For the text-containing cell, return its midpoint in [x, y] coordinate format. 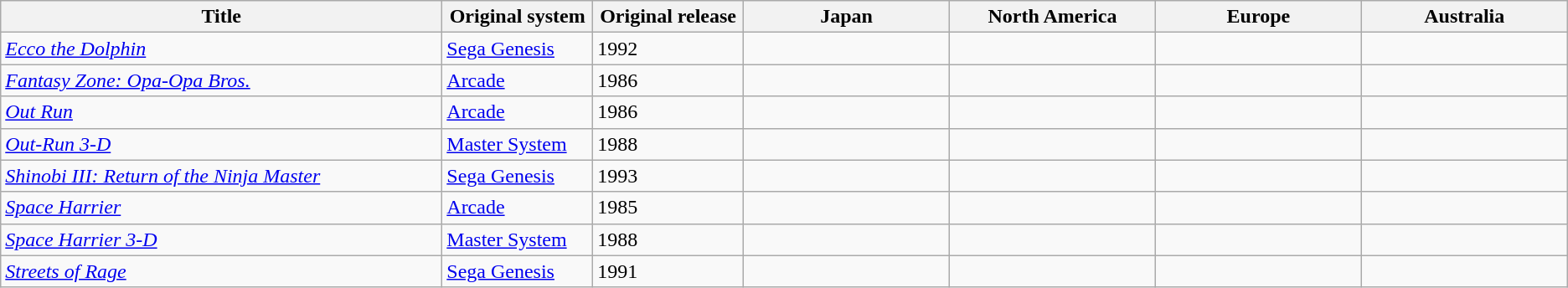
1991 [668, 271]
Space Harrier [221, 208]
Title [221, 17]
Original release [668, 17]
1992 [668, 49]
Out Run [221, 112]
Japan [847, 17]
Europe [1258, 17]
North America [1052, 17]
Out-Run 3-D [221, 144]
Australia [1464, 17]
1985 [668, 208]
Shinobi III: Return of the Ninja Master [221, 176]
1993 [668, 176]
Space Harrier 3-D [221, 239]
Fantasy Zone: Opa-Opa Bros. [221, 80]
Ecco the Dolphin [221, 49]
Original system [518, 17]
Streets of Rage [221, 271]
